Detect which cell encompasses the target text, then output its [X, Y] center coordinate. 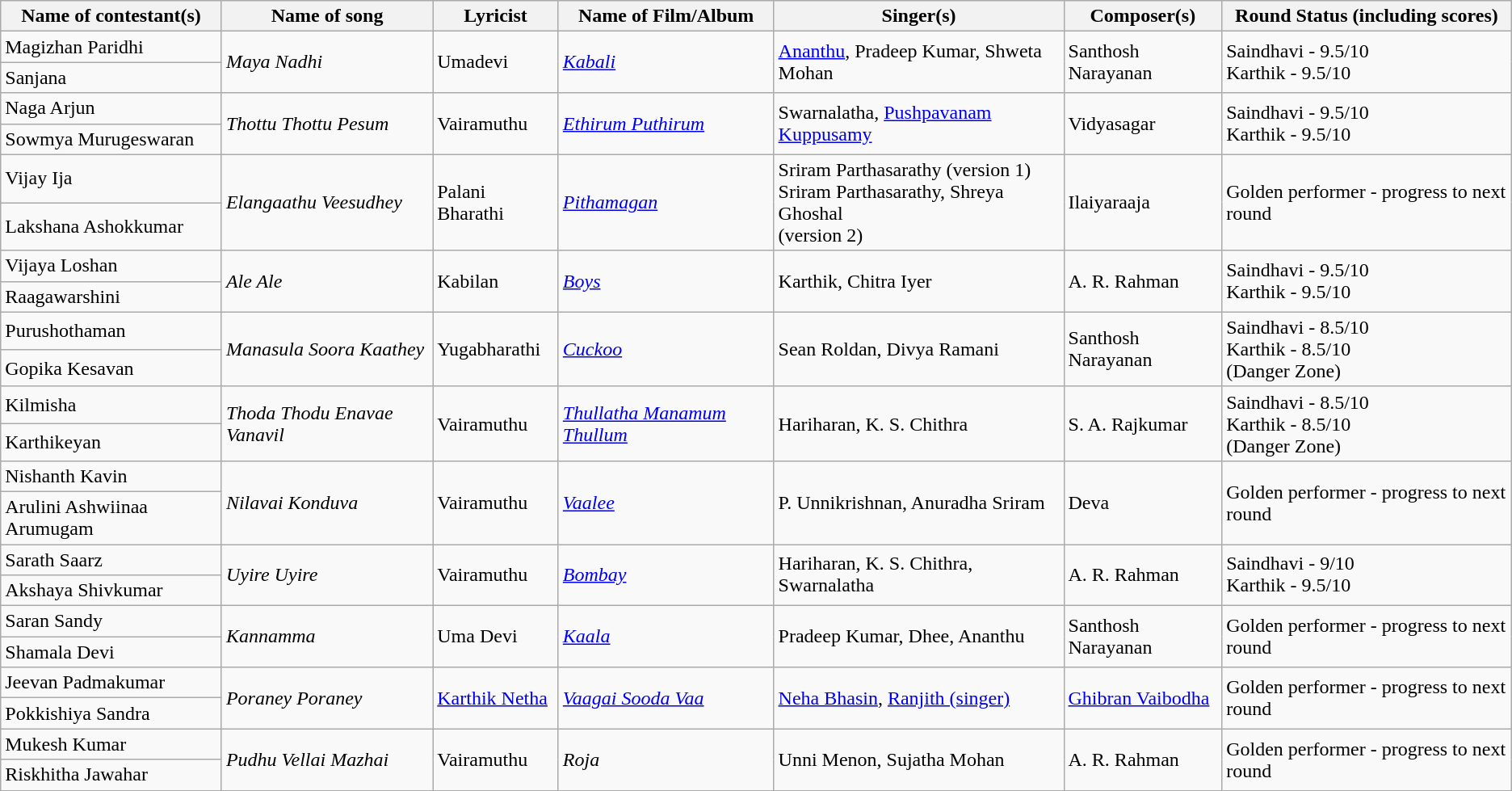
Maya Nadhi [326, 62]
Unni Menon, Sujatha Mohan [919, 759]
Thoda Thodu Enavae Vanavil [326, 423]
Pudhu Vellai Mazhai [326, 759]
Naga Arjun [111, 108]
Purushothaman [111, 330]
Pokkishiya Sandra [111, 713]
Akshaya Shivkumar [111, 591]
Karthik Netha [496, 698]
Mukesh Kumar [111, 744]
Ilaiyaraaja [1143, 202]
Nishanth Kavin [111, 476]
Uma Devi [496, 637]
Sarath Saarz [111, 560]
Saran Sandy [111, 621]
Boys [666, 281]
Ale Ale [326, 281]
Cuckoo [666, 349]
Manasula Soora Kaathey [326, 349]
Poraney Poraney [326, 698]
Kabali [666, 62]
Kaala [666, 637]
Jeevan Padmakumar [111, 683]
Kilmisha [111, 405]
Palani Bharathi [496, 202]
Lyricist [496, 16]
Name of Film/Album [666, 16]
Umadevi [496, 62]
Nilavai Konduva [326, 503]
Bombay [666, 575]
Karthikeyan [111, 442]
Neha Bhasin, Ranjith (singer) [919, 698]
Hariharan, K. S. Chithra [919, 423]
Magizhan Paridhi [111, 47]
Swarnalatha, Pushpavanam Kuppusamy [919, 124]
Round Status (including scores) [1367, 16]
Raagawarshini [111, 297]
Vaalee [666, 503]
Shamala Devi [111, 652]
Ananthu, Pradeep Kumar, Shweta Mohan [919, 62]
Thottu Thottu Pesum [326, 124]
Arulini Ashwiinaa Arumugam [111, 517]
Vaagai Sooda Vaa [666, 698]
Kabilan [496, 281]
Karthik, Chitra Iyer [919, 281]
Sanjana [111, 78]
Ghibran Vaibodha [1143, 698]
Pradeep Kumar, Dhee, Ananthu [919, 637]
Ethirum Puthirum [666, 124]
Uyire Uyire [326, 575]
Sowmya Murugeswaran [111, 139]
Lakshana Ashokkumar [111, 227]
Vijay Ija [111, 179]
Yugabharathi [496, 349]
Composer(s) [1143, 16]
Vidyasagar [1143, 124]
S. A. Rajkumar [1143, 423]
Sriram Parthasarathy (version 1)Sriram Parthasarathy, Shreya Ghoshal(version 2) [919, 202]
Name of song [326, 16]
Singer(s) [919, 16]
Kannamma [326, 637]
Hariharan, K. S. Chithra, Swarnalatha [919, 575]
Gopika Kesavan [111, 368]
Thullatha Manamum Thullum [666, 423]
Pithamagan [666, 202]
Deva [1143, 503]
Vijaya Loshan [111, 266]
Name of contestant(s) [111, 16]
Sean Roldan, Divya Ramani [919, 349]
P. Unnikrishnan, Anuradha Sriram [919, 503]
Roja [666, 759]
Elangaathu Veesudhey [326, 202]
Saindhavi - 9/10Karthik - 9.5/10 [1367, 575]
Riskhitha Jawahar [111, 775]
